Extract the [X, Y] coordinate from the center of the cell holding the provided text.  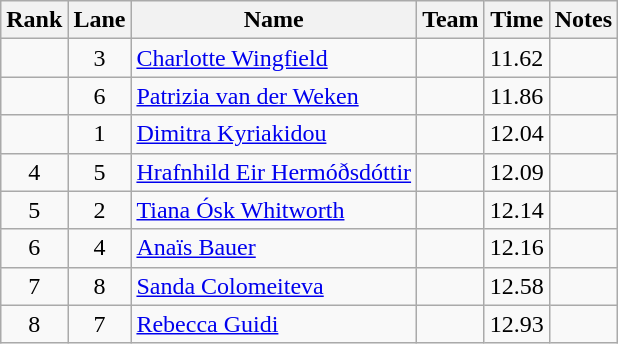
12.16 [516, 248]
Rank [34, 20]
12.93 [516, 324]
Dimitra Kyriakidou [274, 134]
2 [100, 210]
Hrafnhild Eir Hermóðsdóttir [274, 172]
Tiana Ósk Whitworth [274, 210]
12.09 [516, 172]
Charlotte Wingfield [274, 58]
Rebecca Guidi [274, 324]
3 [100, 58]
Notes [583, 20]
Sanda Colomeiteva [274, 286]
1 [100, 134]
11.86 [516, 96]
Name [274, 20]
11.62 [516, 58]
Team [451, 20]
Anaïs Bauer [274, 248]
12.04 [516, 134]
12.58 [516, 286]
Patrizia van der Weken [274, 96]
Time [516, 20]
Lane [100, 20]
12.14 [516, 210]
